Locate the cell with the specified text and output its (x, y) center coordinate. 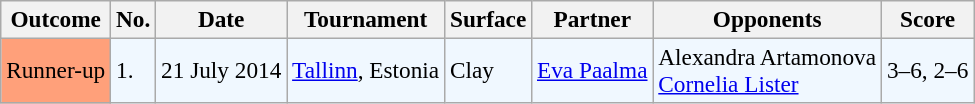
Tournament (366, 19)
Clay (488, 70)
21 July 2014 (222, 70)
No. (134, 19)
Score (927, 19)
Eva Paalma (592, 70)
Opponents (768, 19)
Date (222, 19)
Surface (488, 19)
Alexandra Artamonova Cornelia Lister (768, 70)
3–6, 2–6 (927, 70)
Outcome (56, 19)
Tallinn, Estonia (366, 70)
Partner (592, 19)
1. (134, 70)
Runner-up (56, 70)
